From the cell containing the given text, extract its center point as (X, Y) coordinate. 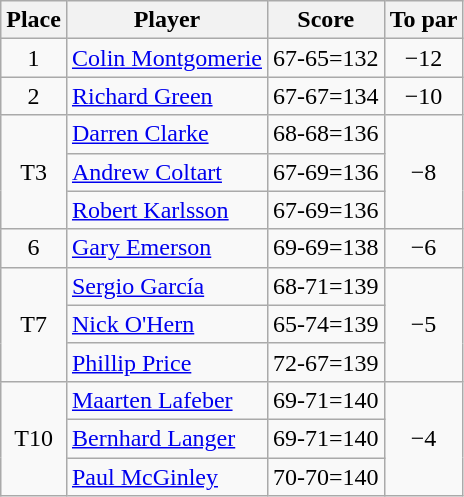
6 (34, 248)
Colin Montgomerie (166, 58)
Darren Clarke (166, 134)
−6 (424, 248)
Richard Green (166, 96)
Paul McGinley (166, 477)
Gary Emerson (166, 248)
Player (166, 20)
Place (34, 20)
Bernhard Langer (166, 438)
67-67=134 (326, 96)
Phillip Price (166, 362)
69-69=138 (326, 248)
72-67=139 (326, 362)
Sergio García (166, 286)
70-70=140 (326, 477)
2 (34, 96)
−8 (424, 172)
68-71=139 (326, 286)
Maarten Lafeber (166, 400)
65-74=139 (326, 324)
T10 (34, 438)
T7 (34, 324)
Andrew Coltart (166, 172)
Nick O'Hern (166, 324)
−12 (424, 58)
T3 (34, 172)
−4 (424, 438)
−5 (424, 324)
To par (424, 20)
67-65=132 (326, 58)
68-68=136 (326, 134)
Robert Karlsson (166, 210)
Score (326, 20)
1 (34, 58)
−10 (424, 96)
